Capture the cell that displays the provided text and extract its (X, Y) central coordinate. 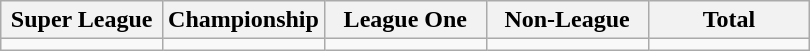
Super League (82, 20)
Non-League (567, 20)
Total (729, 20)
League One (405, 20)
Championship (244, 20)
